Locate the cell with the specified text and output its (x, y) center coordinate. 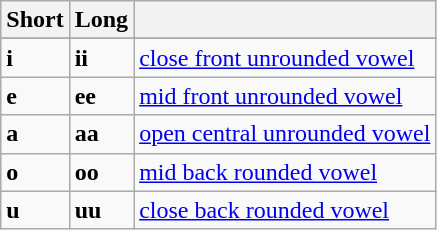
ee (101, 96)
mid front unrounded vowel (285, 96)
open central unrounded vowel (285, 134)
aa (101, 134)
Long (101, 20)
o (35, 172)
i (35, 58)
oo (101, 172)
e (35, 96)
a (35, 134)
mid back rounded vowel (285, 172)
ii (101, 58)
close back rounded vowel (285, 210)
close front unrounded vowel (285, 58)
Short (35, 20)
uu (101, 210)
u (35, 210)
